Scan for the cell matching the given text and deliver its (X, Y) coordinate at center. 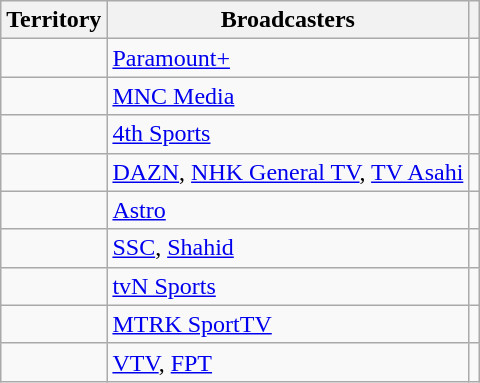
SSC, Shahid (288, 248)
MNC Media (288, 96)
tvN Sports (288, 286)
DAZN, NHK General TV, TV Asahi (288, 172)
MTRK SportTV (288, 324)
4th Sports (288, 134)
Paramount+ (288, 58)
Territory (54, 20)
Astro (288, 210)
Broadcasters (288, 20)
VTV, FPT (288, 362)
